From the cell containing the given text, extract its center point as (X, Y) coordinate. 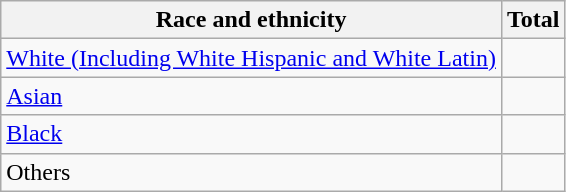
White (Including White Hispanic and White Latin) (252, 58)
Race and ethnicity (252, 20)
Black (252, 134)
Others (252, 172)
Total (533, 20)
Asian (252, 96)
